For the text-containing cell, return its midpoint in [x, y] coordinate format. 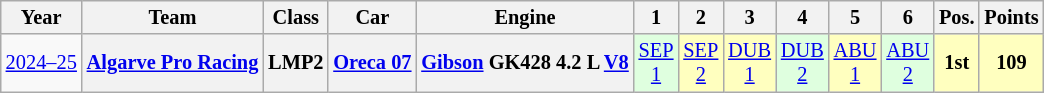
Engine [524, 17]
Year [42, 17]
1st [956, 63]
1 [656, 17]
5 [856, 17]
Algarve Pro Racing [172, 63]
Car [372, 17]
DUB1 [750, 63]
ABU2 [908, 63]
2024–25 [42, 63]
4 [802, 17]
SEP2 [700, 63]
2 [700, 17]
6 [908, 17]
Points [1011, 17]
Oreca 07 [372, 63]
ABU1 [856, 63]
LMP2 [296, 63]
SEP1 [656, 63]
109 [1011, 63]
Class [296, 17]
Pos. [956, 17]
3 [750, 17]
Team [172, 17]
Gibson GK428 4.2 L V8 [524, 63]
DUB2 [802, 63]
